Find where the given text appears and provide that cell's center as (x, y) coordinate. 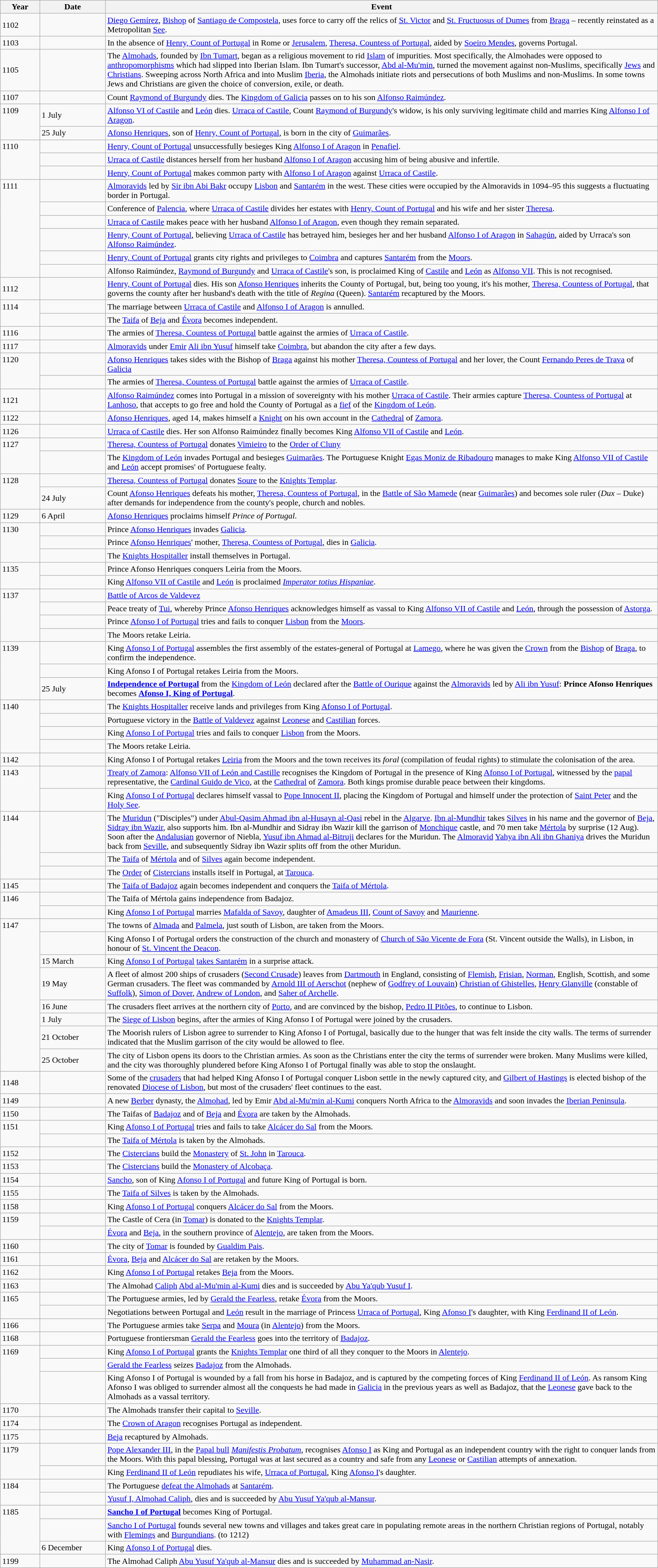
The Crown of Aragon recognises Portugal as independent. (382, 1423)
1111 (20, 228)
The crusaders fleet arrives at the northern city of Porto, and are convinced by the bishop, Pedro II Pitões, to continue to Lisbon. (382, 1006)
1169 (20, 1374)
24 July (72, 498)
The Taifa of Mértola and of Silves again become independent. (382, 859)
1147 (20, 995)
The Taifa of Mértola gains independence from Badajoz. (382, 899)
1174 (20, 1423)
1121 (20, 400)
1110 (20, 159)
1148 (20, 1083)
1150 (20, 1114)
The Knights Hospitaller install themselves in Portugal. (382, 556)
Prince Afonso Henriques invades Galicia. (382, 529)
1161 (20, 1259)
1175 (20, 1436)
The Almohads transfer their capital to Seville. (382, 1410)
1128 (20, 492)
Theresa, Countess of Portugal donates Soure to the Knights Templar. (382, 480)
1130 (20, 542)
King Alfonso VII of Castile and León is proclaimed Imperator totius Hispaniae. (382, 582)
1129 (20, 516)
The Cistercians build the Monastery of Alcobaça. (382, 1167)
Henry, Count of Portugal makes common party with Alfonso I of Aragon against Urraca of Castile. (382, 173)
1142 (20, 760)
Portuguese victory in the Battle of Valdevez against Leonese and Castilian forces. (382, 720)
Theresa, Countess of Portugal donates Vimieiro to the Order of Cluny (382, 444)
1185 (20, 1530)
1158 (20, 1206)
Évora and Beja, in the southern province of Alentejo, are taken from the Moors. (382, 1233)
1137 (20, 615)
1152 (20, 1153)
The Castle of Cera (in Tomar) is donated to the Knights Templar. (382, 1219)
1168 (20, 1338)
The city of Tomar is founded by Gualdim Pais. (382, 1246)
In the absence of Henry, Count of Portugal in Rome or Jerusalem, Theresa, Countess of Portugal, aided by Soeiro Mendes, governs Portugal. (382, 43)
1120 (20, 371)
King Afonso I of Portugal conquers Alcácer do Sal from the Moors. (382, 1206)
Conference of Palencia, where Urraca of Castile divides her estates with Henry, Count of Portugal and his wife and her sister Theresa. (382, 208)
1154 (20, 1180)
6 April (72, 516)
Prince Afonso Henriques' mother, Theresa, Countess of Portugal, dies in Galicia. (382, 542)
1145 (20, 886)
1127 (20, 456)
Battle of Arcos de Valdevez (382, 595)
1165 (20, 1305)
The Taifa of Mértola is taken by the Almohads. (382, 1140)
21 October (72, 1038)
Count Raymond of Burgundy dies. The Kingdom of Galicia passes on to his son Alfonso Raimúndez. (382, 97)
Sancho I of Portugal becomes King of Portugal. (382, 1512)
The Portuguese armies, led by Gerald the Fearless, retake Évora from the Moors. (382, 1299)
Sancho, son of King Afonso I of Portugal and future King of Portugal is born. (382, 1180)
1149 (20, 1101)
Prince Afonso Henriques conquers Leiria from the Moors. (382, 569)
1151 (20, 1134)
1114 (20, 313)
19 May (72, 984)
Gerald the Fearless seizes Badajoz from the Almohads. (382, 1365)
Henry, Count of Portugal unsuccessfully besieges King Alfonso I of Aragon in Penafiel. (382, 146)
Almoravids under Emir Ali ibn Yusuf himself take Coimbra, but abandon the city after a few days. (382, 346)
15 March (72, 961)
A new Berber dynasty, the Almohad, led by Emir Abd al-Mu'min al-Kumi conquers North Africa to the Almoravids and soon invades the Iberian Peninsula. (382, 1101)
Urraca of Castile makes peace with her husband Alfonso I of Aragon, even though they remain separated. (382, 222)
The Order of Cistercians installs itself in Portugal, at Tarouca. (382, 872)
Alfonso Raimúndez, Raymond of Burgundy and Urraca of Castile's son, is proclaimed King of Castile and León as Alfonso VII. This is not recognised. (382, 271)
1116 (20, 333)
King Afonso I of Portugal grants the Knights Templar one third of all they conquer to the Moors in Alentejo. (382, 1352)
Afonso Henriques, son of Henry, Count of Portugal, is born in the city of Guimarães. (382, 133)
1144 (20, 845)
1170 (20, 1410)
Afonso Henriques proclaims himself Prince of Portugal. (382, 516)
The Taifa of Badajoz again becomes independent and conquers the Taifa of Mértola. (382, 886)
1179 (20, 1461)
The Almohad Caliph Abu Yusuf Ya'qub al-Mansur dies and is succeeded by Muhammad an-Nasir. (382, 1561)
1122 (20, 418)
Urraca of Castile distances herself from her husband Alfonso I of Aragon accusing him of being abusive and infertile. (382, 159)
1126 (20, 431)
The Taifa of Beja and Évora becomes independent. (382, 320)
The Taifa of Silves is taken by the Almohads. (382, 1193)
25 October (72, 1060)
1146 (20, 905)
1105 (20, 70)
King Afonso I of Portugal tries and fails to take Alcácer do Sal from the Moors. (382, 1127)
Prince Afonso I of Portugal tries and fails to conquer Lisbon from the Moors. (382, 622)
The towns of Almada and Palmela, just south of Lisbon, are taken from the Moors. (382, 925)
1184 (20, 1492)
King Afonso I of Portugal takes Santarém in a surprise attack. (382, 961)
The Taifas of Badajoz and of Beja and Évora are taken by the Almohads. (382, 1114)
King Afonso I of Portugal retakes Leiria from the Moors. (382, 671)
1140 (20, 726)
1159 (20, 1226)
The Knights Hospitaller receive lands and privileges from King Afonso I of Portugal. (382, 706)
The Portuguese armies take Serpa and Moura (in Alentejo) from the Moors. (382, 1325)
The Portuguese defeat the Almohads at Santarém. (382, 1485)
1117 (20, 346)
Date (72, 7)
1199 (20, 1561)
1109 (20, 122)
The Cistercians build the Monastery of St. John in Tarouca. (382, 1153)
Beja recaptured by Almohads. (382, 1436)
1160 (20, 1246)
1162 (20, 1272)
1102 (20, 25)
1166 (20, 1325)
The marriage between Urraca of Castile and Alfonso I of Aragon is annulled. (382, 307)
1112 (20, 289)
The Siege of Lisbon begins, after the armies of King Afonso I of Portugal were joined by the crusaders. (382, 1020)
1155 (20, 1193)
The Almohad Caliph Abd al-Mu'min al-Kumi dies and is succeeded by Abu Ya'qub Yusuf I. (382, 1286)
Yusuf I, Almohad Caliph, dies and is succeeded by Abu Yusuf Ya'qub al-Mansur. (382, 1499)
King Ferdinand II of León repudiates his wife, Urraca of Portugal, King Afonso I's daughter. (382, 1472)
King Afonso I of Portugal retakes Beja from the Moors. (382, 1272)
1143 (20, 789)
1139 (20, 671)
1163 (20, 1286)
6 December (72, 1548)
Portuguese frontiersman Gerald the Fearless goes into the territory of Badajoz. (382, 1338)
King Afonso I of Portugal dies. (382, 1548)
1153 (20, 1167)
Year (20, 7)
King Afonso I of Portugal marries Mafalda of Savoy, daughter of Amadeus III, Count of Savoy and Maurienne. (382, 912)
Urraca of Castile dies. Her son Alfonso Raimúndez finally becomes King Alfonso VII of Castile and León. (382, 431)
Afonso Henriques, aged 14, makes himself a Knight on his own account in the Cathedral of Zamora. (382, 418)
Henry, Count of Portugal grants city rights and privileges to Coimbra and captures Santarém from the Moors. (382, 258)
1103 (20, 43)
1135 (20, 575)
King Afonso I of Portugal tries and fails to conquer Lisbon from the Moors. (382, 733)
Event (382, 7)
Évora, Beja and Alcácer do Sal are retaken by the Moors. (382, 1259)
16 June (72, 1006)
1107 (20, 97)
